Output the (X, Y) coordinate of the center of the cell containing the given text.  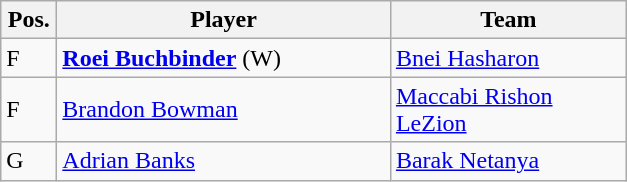
Pos. (29, 20)
Bnei Hasharon (508, 58)
Maccabi Rishon LeZion (508, 110)
Team (508, 20)
Player (224, 20)
Adrian Banks (224, 161)
Roei Buchbinder (W) (224, 58)
G (29, 161)
Barak Netanya (508, 161)
Brandon Bowman (224, 110)
